Return the (x, y) coordinate for the center point of the cell that contains the specified text.  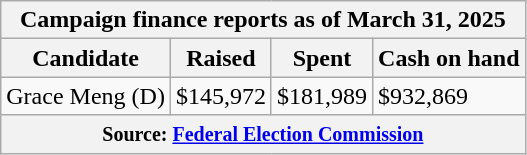
Cash on hand (449, 58)
Spent (322, 58)
$932,869 (449, 96)
Grace Meng (D) (86, 96)
Raised (220, 58)
$181,989 (322, 96)
$145,972 (220, 96)
Campaign finance reports as of March 31, 2025 (263, 20)
Source: Federal Election Commission (263, 134)
Candidate (86, 58)
